Search for the cell housing the specified text and yield its [x, y] center coordinate. 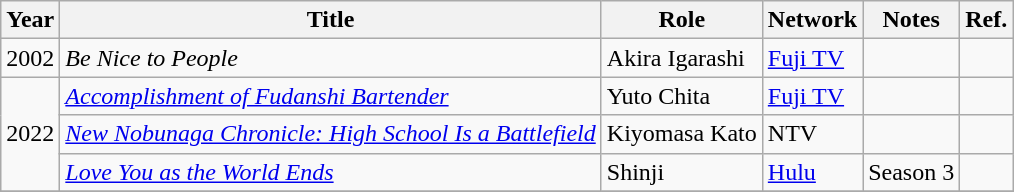
Notes [912, 20]
2002 [30, 58]
Shinji [682, 172]
Love You as the World Ends [330, 172]
New Nobunaga Chronicle: High School Is a Battlefield [330, 134]
Hulu [812, 172]
Accomplishment of Fudanshi Bartender [330, 96]
2022 [30, 134]
Ref. [986, 20]
Title [330, 20]
NTV [812, 134]
Role [682, 20]
Kiyomasa Kato [682, 134]
Season 3 [912, 172]
Akira Igarashi [682, 58]
Network [812, 20]
Be Nice to People [330, 58]
Yuto Chita [682, 96]
Year [30, 20]
